Determine the [x, y] coordinate at the center of the cell enclosing the given text.  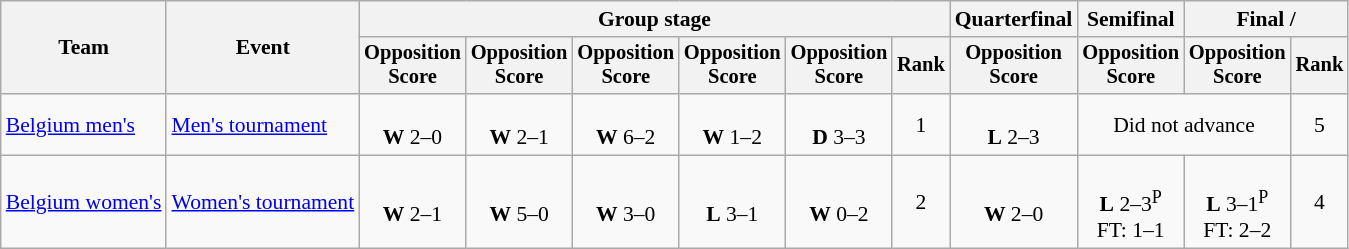
Quarterfinal [1014, 19]
L 3–1 [732, 202]
2 [921, 202]
Semifinal [1130, 19]
L 3–1PFT: 2–2 [1238, 202]
L 2–3 [1014, 124]
D 3–3 [840, 124]
5 [1320, 124]
W 6–2 [626, 124]
Men's tournament [262, 124]
4 [1320, 202]
1 [921, 124]
L 2–3PFT: 1–1 [1130, 202]
W 3–0 [626, 202]
Team [84, 48]
Belgium women's [84, 202]
Did not advance [1184, 124]
Belgium men's [84, 124]
Women's tournament [262, 202]
Group stage [654, 19]
W 1–2 [732, 124]
Final / [1266, 19]
W 5–0 [520, 202]
W 0–2 [840, 202]
Event [262, 48]
